Provide the [X, Y] coordinate of the cell's center where the given text is located.  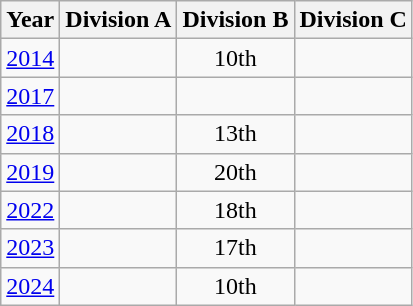
2014 [30, 58]
2019 [30, 172]
2022 [30, 210]
18th [236, 210]
17th [236, 248]
Division A [118, 20]
Division C [353, 20]
2017 [30, 96]
2018 [30, 134]
Year [30, 20]
2024 [30, 286]
2023 [30, 248]
13th [236, 134]
20th [236, 172]
Division B [236, 20]
